Scan for the cell matching the given text and deliver its (x, y) coordinate at center. 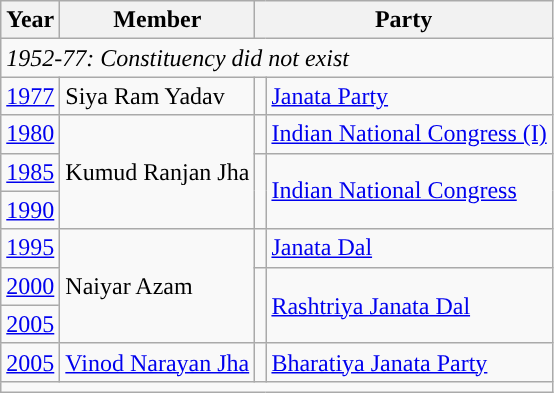
1952-77: Constituency did not exist (277, 58)
Naiyar Azam (158, 286)
Party (404, 20)
Indian National Congress (409, 191)
1977 (30, 96)
Siya Ram Yadav (158, 96)
Janata Party (409, 96)
2000 (30, 286)
Kumud Ranjan Jha (158, 172)
Year (30, 20)
1980 (30, 134)
Vinod Narayan Jha (158, 362)
Rashtriya Janata Dal (409, 305)
Janata Dal (409, 248)
1985 (30, 172)
Bharatiya Janata Party (409, 362)
1995 (30, 248)
Indian National Congress (I) (409, 134)
Member (158, 20)
1990 (30, 210)
